For the text-containing cell, return its midpoint in (X, Y) coordinate format. 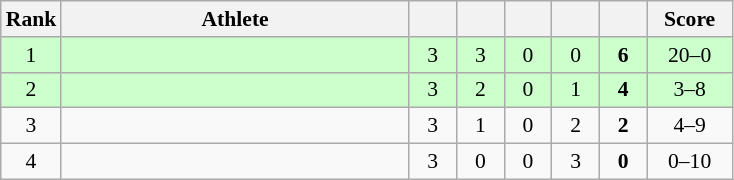
3–8 (690, 90)
0–10 (690, 162)
Athlete (235, 19)
20–0 (690, 55)
6 (623, 55)
4–9 (690, 126)
Rank (32, 19)
Score (690, 19)
